Return the [x, y] coordinate for the center point of the cell that contains the specified text.  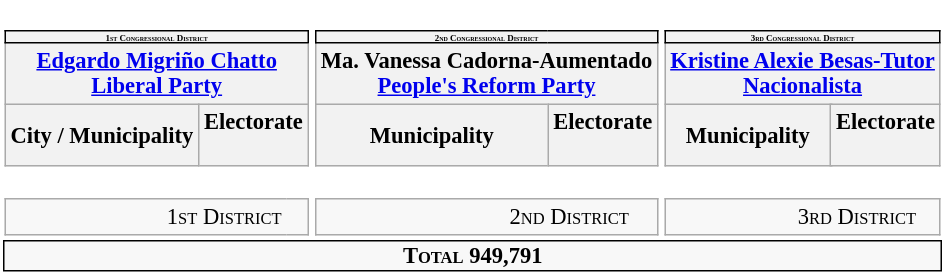
2nd Congressional District Ma. Vanessa Cadorna-AumentadoPeople's Reform Party Municipality Electorate [486, 86]
Ma. Vanessa Cadorna-AumentadoPeople's Reform Party [487, 74]
1st Congressional District [156, 37]
2nd Congressional District [487, 37]
Edgardo Migriño Chatto Liberal Party [156, 74]
Kristine Alexie Besas-TutorNacionalista [802, 74]
3rd Congressional District Kristine Alexie Besas-TutorNacionalista Municipality Electorate [803, 86]
Total 949,791 [472, 256]
3rd Congressional District [802, 37]
City / Municipality [102, 136]
1st Congressional District Edgardo Migriño Chatto Liberal Party City / Municipality Electorate [156, 86]
